Find where the given text appears and provide that cell's center as (x, y) coordinate. 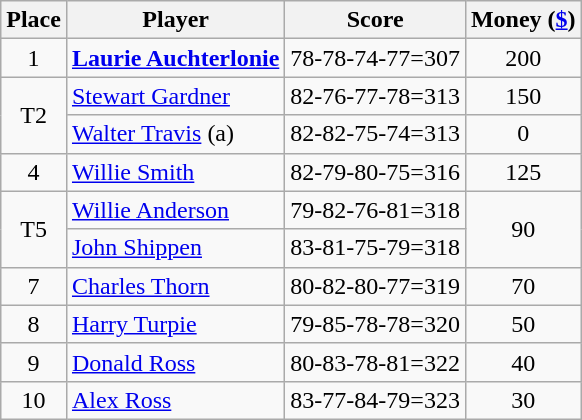
83-77-84-79=323 (376, 400)
Charles Thorn (175, 286)
150 (523, 96)
80-83-78-81=322 (376, 362)
50 (523, 324)
Place (34, 20)
9 (34, 362)
90 (523, 229)
200 (523, 58)
80-82-80-77=319 (376, 286)
Stewart Gardner (175, 96)
Donald Ross (175, 362)
79-85-78-78=320 (376, 324)
T5 (34, 229)
10 (34, 400)
7 (34, 286)
Walter Travis (a) (175, 134)
8 (34, 324)
40 (523, 362)
79-82-76-81=318 (376, 210)
78-78-74-77=307 (376, 58)
82-82-75-74=313 (376, 134)
Laurie Auchterlonie (175, 58)
4 (34, 172)
Player (175, 20)
82-79-80-75=316 (376, 172)
70 (523, 286)
0 (523, 134)
Score (376, 20)
T2 (34, 115)
Willie Anderson (175, 210)
82-76-77-78=313 (376, 96)
1 (34, 58)
30 (523, 400)
Willie Smith (175, 172)
83-81-75-79=318 (376, 248)
125 (523, 172)
John Shippen (175, 248)
Alex Ross (175, 400)
Harry Turpie (175, 324)
Money ($) (523, 20)
